Detect which cell encompasses the target text, then output its [x, y] center coordinate. 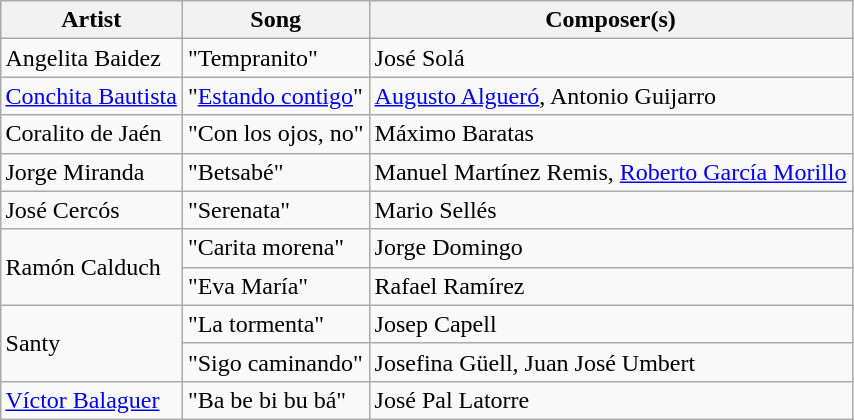
Josep Capell [610, 324]
Máximo Baratas [610, 134]
José Solá [610, 58]
Coralito de Jaén [91, 134]
Víctor Balaguer [91, 400]
"Ba be bi bu bá" [276, 400]
Conchita Bautista [91, 96]
"Serenata" [276, 210]
Angelita Baidez [91, 58]
Santy [91, 343]
Rafael Ramírez [610, 286]
Augusto Algueró, Antonio Guijarro [610, 96]
"Betsabé" [276, 172]
Composer(s) [610, 20]
José Pal Latorre [610, 400]
"Eva María" [276, 286]
Ramón Calduch [91, 267]
"Sigo caminando" [276, 362]
"Estando contigo" [276, 96]
Jorge Domingo [610, 248]
Artist [91, 20]
"Con los ojos, no" [276, 134]
Jorge Miranda [91, 172]
Song [276, 20]
Mario Sellés [610, 210]
"Tempranito" [276, 58]
José Cercós [91, 210]
Josefina Güell, Juan José Umbert [610, 362]
"Carita morena" [276, 248]
Manuel Martínez Remis, Roberto García Morillo [610, 172]
"La tormenta" [276, 324]
